Scan for the cell matching the given text and deliver its [x, y] coordinate at center. 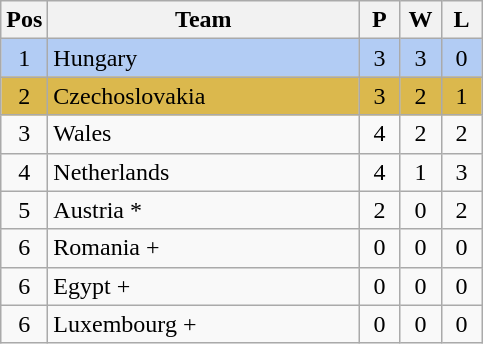
Netherlands [204, 172]
Luxembourg + [204, 324]
5 [24, 210]
Wales [204, 134]
Egypt + [204, 286]
P [380, 20]
Team [204, 20]
L [462, 20]
Austria * [204, 210]
W [420, 20]
Hungary [204, 58]
Pos [24, 20]
Czechoslovakia [204, 96]
Romania + [204, 248]
